Provide the (X, Y) coordinate of the cell's center where the given text is located.  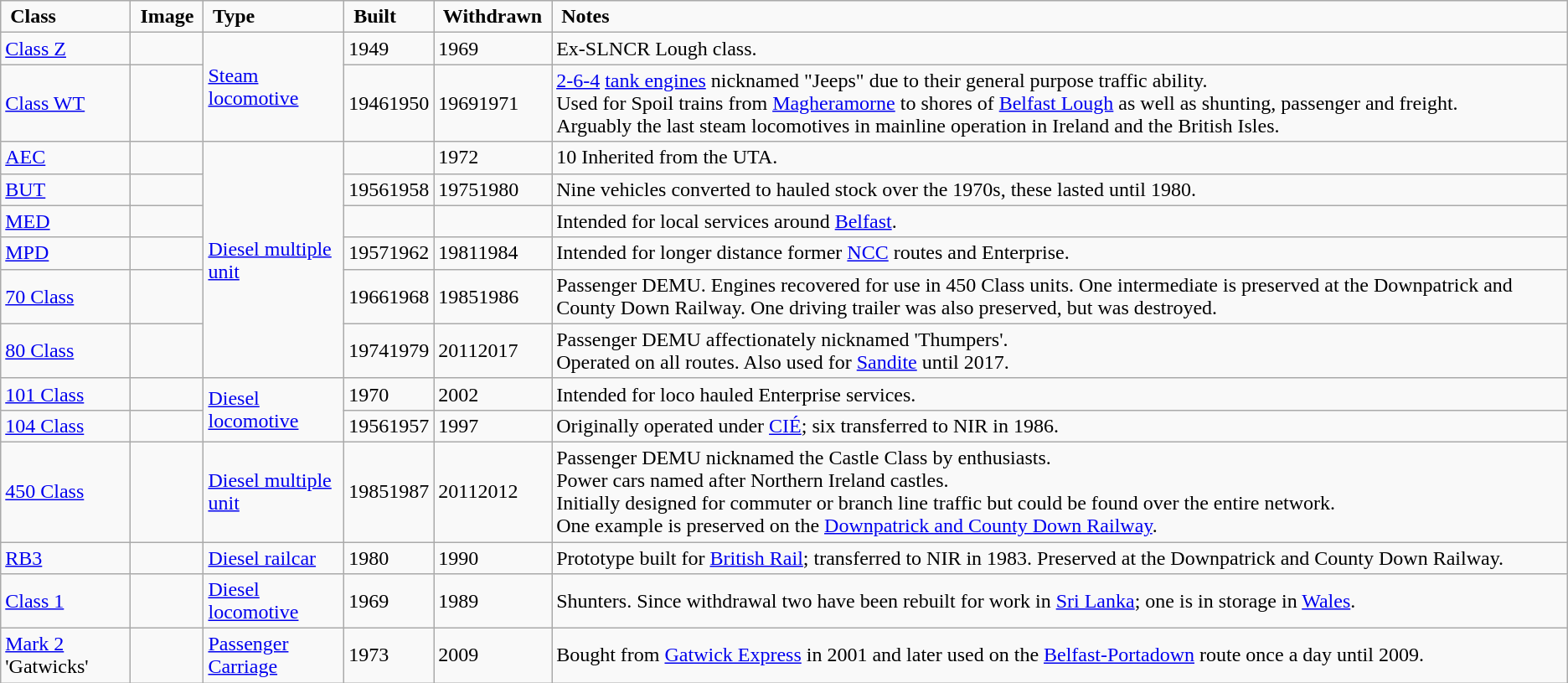
1997 (493, 426)
AEC (65, 158)
Originally operated under CIÉ; six transferred to NIR in 1986. (1060, 426)
1970 (389, 394)
Ex-SLNCR Lough class. (1060, 49)
19851986 (493, 297)
19561957 (389, 426)
19851987 (389, 491)
Class Z (65, 49)
Nine vehicles converted to hauled stock over the 1970s, these lasted until 1980. (1060, 189)
MPD (65, 253)
70 Class (65, 297)
19661968 (389, 297)
19751980 (493, 189)
Shunters. Since withdrawal two have been rebuilt for work in Sri Lanka; one is in storage in Wales. (1060, 602)
Withdrawn (493, 17)
1949 (389, 49)
19571962 (389, 253)
Intended for loco hauled Enterprise services. (1060, 394)
450 Class (65, 491)
Passenger Carriage (274, 655)
BUT (65, 189)
RB3 (65, 557)
Intended for longer distance former NCC routes and Enterprise. (1060, 253)
Class WT (65, 103)
Steam locomotive (274, 87)
19561958 (389, 189)
19691971 (493, 103)
Type (274, 17)
80 Class (65, 350)
Class (65, 17)
MED (65, 221)
Intended for local services around Belfast. (1060, 221)
Image (168, 17)
Diesel railcar (274, 557)
19461950 (389, 103)
Passenger DEMU affectionately nicknamed 'Thumpers'.Operated on all routes. Also used for Sandite until 2017. (1060, 350)
104 Class (65, 426)
1990 (493, 557)
Bought from Gatwick Express in 2001 and later used on the Belfast-Portadown route once a day until 2009. (1060, 655)
19741979 (389, 350)
20112017 (493, 350)
Notes (1060, 17)
101 Class (65, 394)
Prototype built for British Rail; transferred to NIR in 1983. Preserved at the Downpatrick and County Down Railway. (1060, 557)
10 Inherited from the UTA. (1060, 158)
20112012 (493, 491)
Built (389, 17)
19811984 (493, 253)
Mark 2 'Gatwicks' (65, 655)
1980 (389, 557)
Class 1 (65, 602)
1973 (389, 655)
2009 (493, 655)
1989 (493, 602)
1972 (493, 158)
2002 (493, 394)
